Provide the [X, Y] coordinate of the cell's center where the given text is located.  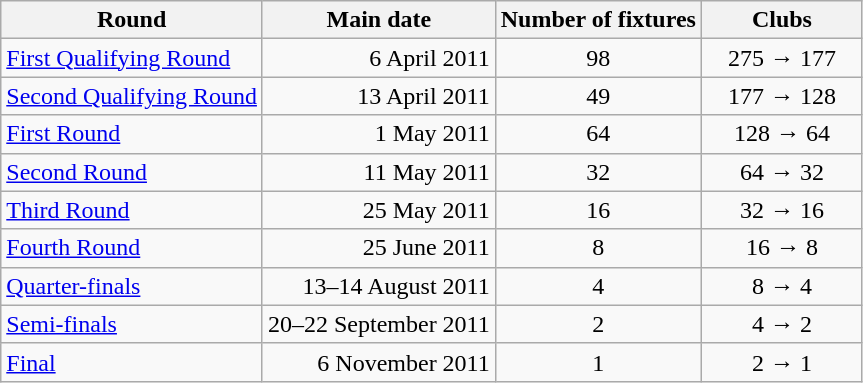
2 → 1 [782, 362]
6 April 2011 [378, 58]
Main date [378, 20]
2 [598, 324]
Clubs [782, 20]
64 → 32 [782, 172]
Semi-finals [132, 324]
8 → 4 [782, 286]
25 May 2011 [378, 210]
Second Round [132, 172]
6 November 2011 [378, 362]
1 [598, 362]
32 [598, 172]
4 [598, 286]
Second Qualifying Round [132, 96]
13–14 August 2011 [378, 286]
128 → 64 [782, 134]
275 → 177 [782, 58]
4 → 2 [782, 324]
16 [598, 210]
177 → 128 [782, 96]
64 [598, 134]
8 [598, 248]
First Qualifying Round [132, 58]
First Round [132, 134]
Quarter-finals [132, 286]
49 [598, 96]
16 → 8 [782, 248]
13 April 2011 [378, 96]
1 May 2011 [378, 134]
Round [132, 20]
32 → 16 [782, 210]
11 May 2011 [378, 172]
Number of fixtures [598, 20]
Final [132, 362]
25 June 2011 [378, 248]
Fourth Round [132, 248]
20–22 September 2011 [378, 324]
98 [598, 58]
Third Round [132, 210]
